Search for the cell housing the specified text and yield its (X, Y) center coordinate. 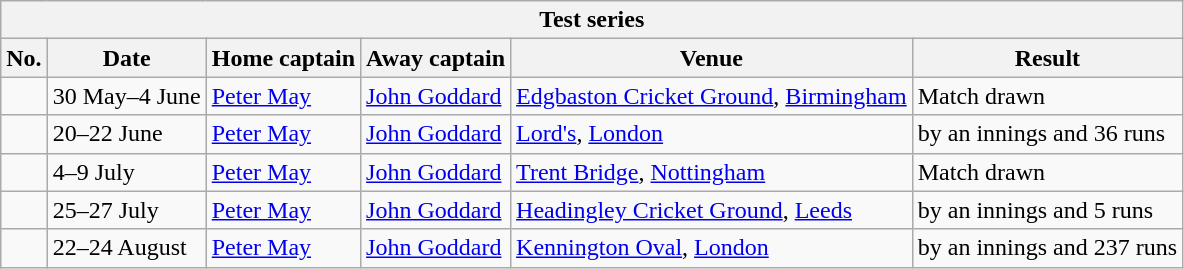
Result (1047, 58)
22–24 August (126, 248)
Venue (712, 58)
by an innings and 5 runs (1047, 210)
25–27 July (126, 210)
No. (24, 58)
by an innings and 237 runs (1047, 248)
Trent Bridge, Nottingham (712, 172)
20–22 June (126, 134)
Kennington Oval, London (712, 248)
Edgbaston Cricket Ground, Birmingham (712, 96)
Lord's, London (712, 134)
4–9 July (126, 172)
Home captain (283, 58)
Test series (592, 20)
by an innings and 36 runs (1047, 134)
Headingley Cricket Ground, Leeds (712, 210)
30 May–4 June (126, 96)
Date (126, 58)
Away captain (436, 58)
